Capture the cell that displays the provided text and extract its [X, Y] central coordinate. 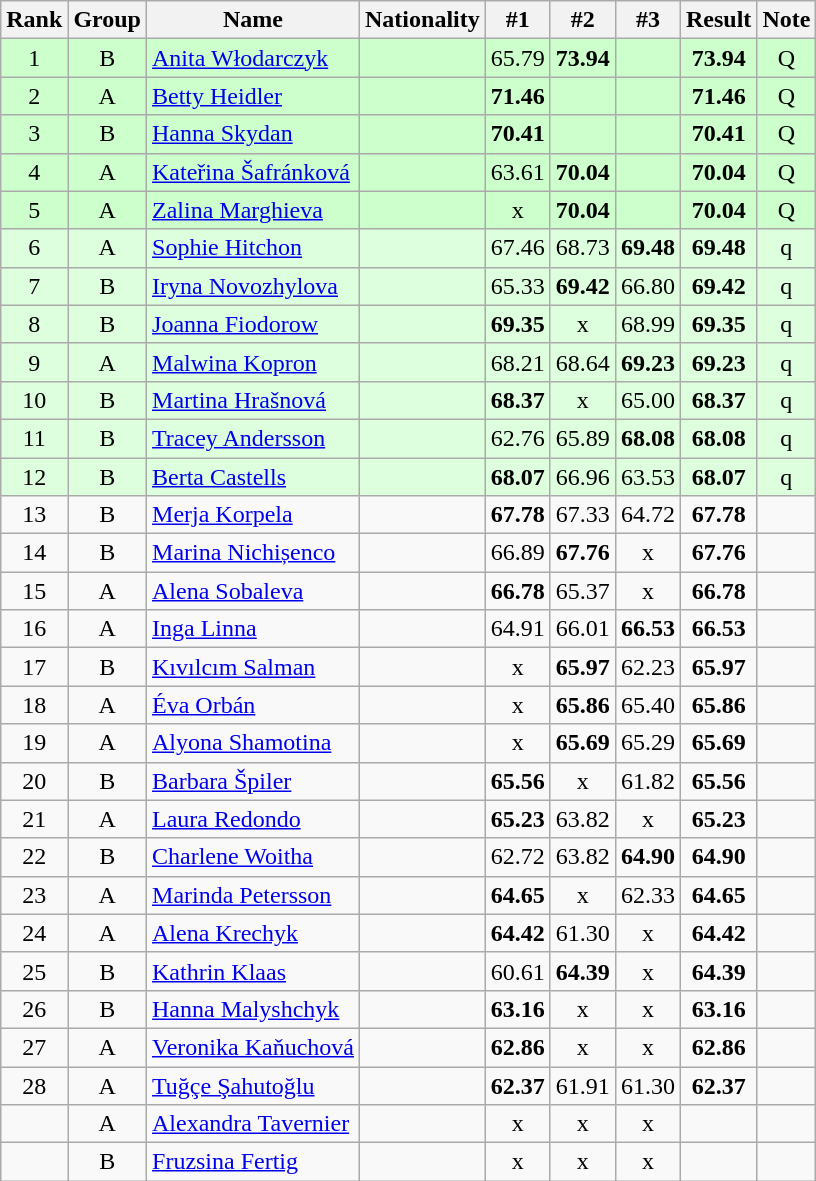
Éva Orbán [254, 705]
Alena Krechyk [254, 933]
67.33 [582, 515]
1 [34, 58]
6 [34, 248]
26 [34, 1009]
16 [34, 629]
9 [34, 362]
65.40 [648, 705]
Nationality [423, 20]
Result [718, 20]
15 [34, 591]
Berta Castells [254, 477]
60.61 [518, 971]
68.64 [582, 362]
Tracey Andersson [254, 438]
62.23 [648, 667]
Marina Nichișenco [254, 553]
66.80 [648, 286]
Barbara Špiler [254, 781]
68.99 [648, 324]
Alexandra Tavernier [254, 1124]
67.46 [518, 248]
Alena Sobaleva [254, 591]
28 [34, 1085]
Hanna Skydan [254, 134]
7 [34, 286]
61.82 [648, 781]
27 [34, 1047]
23 [34, 895]
63.53 [648, 477]
62.76 [518, 438]
14 [34, 553]
66.89 [518, 553]
Merja Korpela [254, 515]
Betty Heidler [254, 96]
19 [34, 743]
Rank [34, 20]
68.21 [518, 362]
11 [34, 438]
Fruzsina Fertig [254, 1162]
63.61 [518, 172]
Kathrin Klaas [254, 971]
65.79 [518, 58]
25 [34, 971]
Joanna Fiodorow [254, 324]
65.37 [582, 591]
Group [108, 20]
24 [34, 933]
Martina Hrašnová [254, 400]
12 [34, 477]
Malwina Kopron [254, 362]
62.72 [518, 857]
Alyona Shamotina [254, 743]
10 [34, 400]
8 [34, 324]
Zalina Marghieva [254, 210]
20 [34, 781]
#1 [518, 20]
#2 [582, 20]
Inga Linna [254, 629]
3 [34, 134]
65.33 [518, 286]
66.96 [582, 477]
65.89 [582, 438]
5 [34, 210]
62.33 [648, 895]
Charlene Woitha [254, 857]
Tuğçe Şahutoğlu [254, 1085]
Anita Włodarczyk [254, 58]
Note [786, 20]
Laura Redondo [254, 819]
18 [34, 705]
Marinda Petersson [254, 895]
#3 [648, 20]
64.91 [518, 629]
65.00 [648, 400]
61.91 [582, 1085]
13 [34, 515]
4 [34, 172]
22 [34, 857]
21 [34, 819]
Veronika Kaňuchová [254, 1047]
65.29 [648, 743]
Hanna Malyshchyk [254, 1009]
Iryna Novozhylova [254, 286]
2 [34, 96]
Kıvılcım Salman [254, 667]
Sophie Hitchon [254, 248]
66.01 [582, 629]
68.73 [582, 248]
64.72 [648, 515]
17 [34, 667]
Name [254, 20]
Kateřina Šafránková [254, 172]
